Locate the cell with the specified text and output its [X, Y] center coordinate. 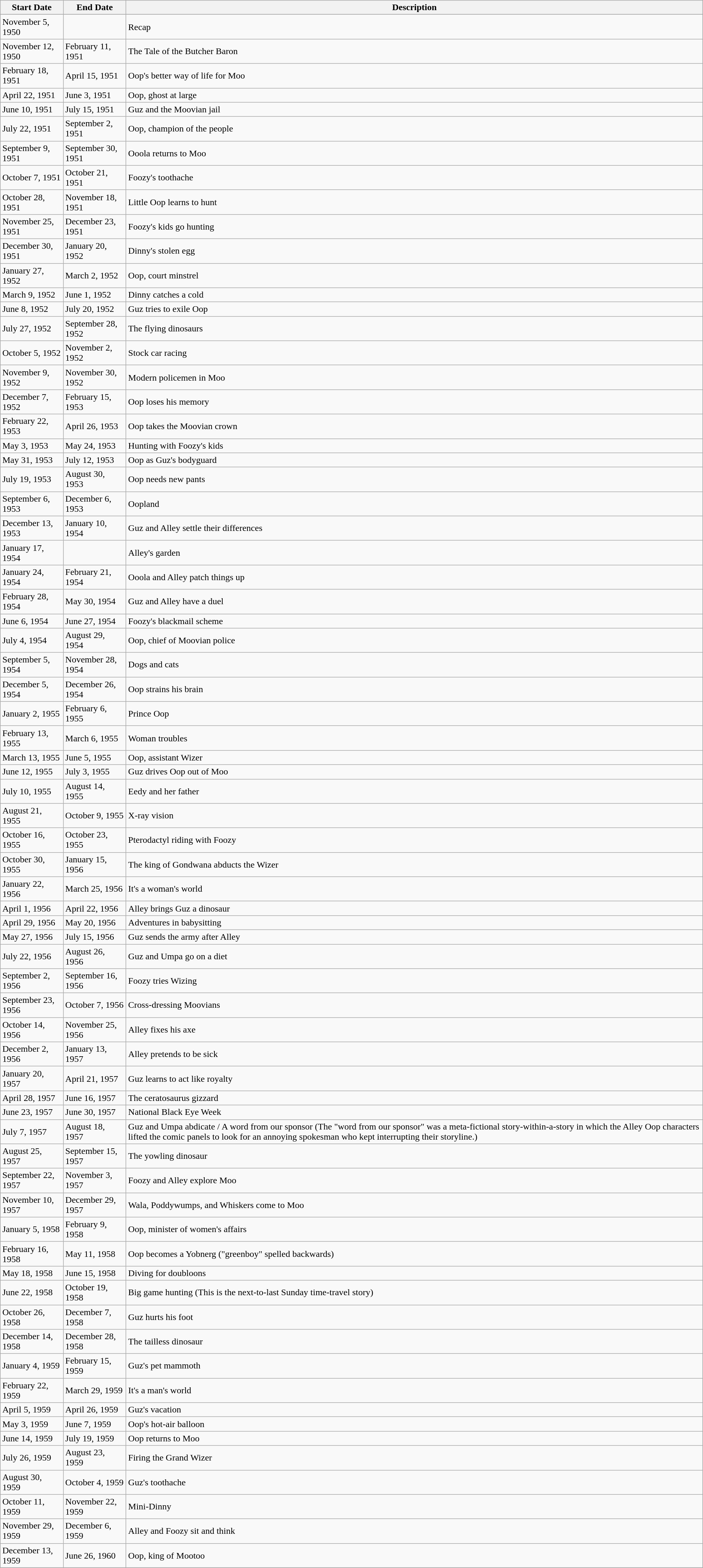
January 2, 1955 [32, 714]
Oopland [415, 504]
October 28, 1951 [32, 202]
The ceratosaurus gizzard [415, 1098]
May 30, 1954 [95, 601]
January 17, 1954 [32, 552]
Oop becomes a Yobnerg ("greenboy" spelled backwards) [415, 1253]
July 26, 1959 [32, 1458]
October 30, 1955 [32, 864]
February 6, 1955 [95, 714]
April 28, 1957 [32, 1098]
February 21, 1954 [95, 577]
Big game hunting (This is the next-to-last Sunday time-travel story) [415, 1293]
June 27, 1954 [95, 621]
July 10, 1955 [32, 791]
Dinny's stolen egg [415, 251]
December 6, 1959 [95, 1531]
August 25, 1957 [32, 1156]
May 3, 1959 [32, 1424]
September 28, 1952 [95, 328]
May 20, 1956 [95, 922]
November 10, 1957 [32, 1205]
July 27, 1952 [32, 328]
July 4, 1954 [32, 640]
October 26, 1958 [32, 1317]
June 10, 1951 [32, 109]
Alley's garden [415, 552]
May 24, 1953 [95, 446]
November 30, 1952 [95, 377]
The Tale of the Butcher Baron [415, 51]
May 18, 1958 [32, 1273]
Hunting with Foozy's kids [415, 446]
March 29, 1959 [95, 1390]
December 26, 1954 [95, 689]
July 15, 1951 [95, 109]
June 3, 1951 [95, 95]
July 3, 1955 [95, 772]
August 26, 1956 [95, 956]
July 19, 1953 [32, 479]
February 9, 1958 [95, 1229]
June 30, 1957 [95, 1112]
Foozy and Alley explore Moo [415, 1181]
April 22, 1956 [95, 908]
June 22, 1958 [32, 1293]
February 28, 1954 [32, 601]
Eedy and her father [415, 791]
National Black Eye Week [415, 1112]
October 5, 1952 [32, 353]
August 18, 1957 [95, 1132]
October 9, 1955 [95, 815]
June 16, 1957 [95, 1098]
November 18, 1951 [95, 202]
Oop takes the Moovian crown [415, 426]
January 22, 1956 [32, 889]
July 7, 1957 [32, 1132]
May 27, 1956 [32, 937]
Oop, ghost at large [415, 95]
April 26, 1959 [95, 1410]
March 25, 1956 [95, 889]
January 4, 1959 [32, 1366]
March 2, 1952 [95, 275]
September 16, 1956 [95, 981]
November 9, 1952 [32, 377]
Oop, minister of women's affairs [415, 1229]
July 22, 1956 [32, 956]
Guz sends the army after Alley [415, 937]
July 19, 1959 [95, 1438]
Oop, champion of the people [415, 129]
September 23, 1956 [32, 1006]
June 5, 1955 [95, 758]
November 25, 1956 [95, 1030]
Foozy's toothache [415, 177]
Guz and Umpa go on a diet [415, 956]
December 5, 1954 [32, 689]
January 27, 1952 [32, 275]
Alley fixes his axe [415, 1030]
The tailless dinosaur [415, 1341]
Oop needs new pants [415, 479]
Oop's hot-air balloon [415, 1424]
October 14, 1956 [32, 1030]
Prince Oop [415, 714]
November 3, 1957 [95, 1181]
February 18, 1951 [32, 76]
Guz's vacation [415, 1410]
Adventures in babysitting [415, 922]
February 22, 1953 [32, 426]
October 7, 1956 [95, 1006]
May 11, 1958 [95, 1253]
January 5, 1958 [32, 1229]
End Date [95, 8]
July 15, 1956 [95, 937]
Recap [415, 27]
December 13, 1959 [32, 1556]
March 6, 1955 [95, 738]
Stock car racing [415, 353]
Oop's better way of life for Moo [415, 76]
February 15, 1959 [95, 1366]
Dogs and cats [415, 665]
Oop, assistant Wizer [415, 758]
June 1, 1952 [95, 295]
February 22, 1959 [32, 1390]
May 3, 1953 [32, 446]
June 6, 1954 [32, 621]
June 23, 1957 [32, 1112]
May 31, 1953 [32, 460]
January 20, 1952 [95, 251]
September 22, 1957 [32, 1181]
Little Oop learns to hunt [415, 202]
September 6, 1953 [32, 504]
January 10, 1954 [95, 528]
November 22, 1959 [95, 1507]
It's a man's world [415, 1390]
October 4, 1959 [95, 1482]
June 12, 1955 [32, 772]
Foozy tries Wizing [415, 981]
September 2, 1956 [32, 981]
November 25, 1951 [32, 226]
Guz learns to act like royalty [415, 1078]
September 9, 1951 [32, 153]
August 23, 1959 [95, 1458]
Guz and Alley settle their differences [415, 528]
Guz hurts his foot [415, 1317]
June 15, 1958 [95, 1273]
February 15, 1953 [95, 402]
March 9, 1952 [32, 295]
September 30, 1951 [95, 153]
November 2, 1952 [95, 353]
April 29, 1956 [32, 922]
December 7, 1958 [95, 1317]
Woman troubles [415, 738]
Alley brings Guz a dinosaur [415, 908]
August 29, 1954 [95, 640]
Pterodactyl riding with Foozy [415, 840]
June 8, 1952 [32, 309]
August 14, 1955 [95, 791]
December 2, 1956 [32, 1054]
Wala, Poddywumps, and Whiskers come to Moo [415, 1205]
Start Date [32, 8]
December 13, 1953 [32, 528]
Guz's pet mammoth [415, 1366]
January 20, 1957 [32, 1078]
Ooola and Alley patch things up [415, 577]
September 2, 1951 [95, 129]
Modern policemen in Moo [415, 377]
June 26, 1960 [95, 1556]
Oop strains his brain [415, 689]
Guz and Alley have a duel [415, 601]
The flying dinosaurs [415, 328]
June 14, 1959 [32, 1438]
August 21, 1955 [32, 815]
April 15, 1951 [95, 76]
April 22, 1951 [32, 95]
October 21, 1951 [95, 177]
Foozy's kids go hunting [415, 226]
Cross-dressing Moovians [415, 1006]
January 24, 1954 [32, 577]
It's a woman's world [415, 889]
Guz drives Oop out of Moo [415, 772]
September 15, 1957 [95, 1156]
August 30, 1953 [95, 479]
November 28, 1954 [95, 665]
Firing the Grand Wizer [415, 1458]
November 12, 1950 [32, 51]
April 26, 1953 [95, 426]
Alley pretends to be sick [415, 1054]
June 7, 1959 [95, 1424]
January 15, 1956 [95, 864]
Oop, king of Mootoo [415, 1556]
October 19, 1958 [95, 1293]
August 30, 1959 [32, 1482]
October 23, 1955 [95, 840]
January 13, 1957 [95, 1054]
Guz's toothache [415, 1482]
Mini-Dinny [415, 1507]
October 7, 1951 [32, 177]
Oop loses his memory [415, 402]
Guz tries to exile Oop [415, 309]
November 29, 1959 [32, 1531]
Oop returns to Moo [415, 1438]
The king of Gondwana abducts the Wizer [415, 864]
Oop, court minstrel [415, 275]
April 5, 1959 [32, 1410]
Diving for doubloons [415, 1273]
Oop as Guz's bodyguard [415, 460]
The yowling dinosaur [415, 1156]
Description [415, 8]
November 5, 1950 [32, 27]
February 16, 1958 [32, 1253]
Ooola returns to Moo [415, 153]
Alley and Foozy sit and think [415, 1531]
December 6, 1953 [95, 504]
Guz and the Moovian jail [415, 109]
February 11, 1951 [95, 51]
April 1, 1956 [32, 908]
July 22, 1951 [32, 129]
December 30, 1951 [32, 251]
Dinny catches a cold [415, 295]
X-ray vision [415, 815]
Oop, chief of Moovian police [415, 640]
December 23, 1951 [95, 226]
July 20, 1952 [95, 309]
March 13, 1955 [32, 758]
Foozy's blackmail scheme [415, 621]
April 21, 1957 [95, 1078]
October 16, 1955 [32, 840]
February 13, 1955 [32, 738]
December 14, 1958 [32, 1341]
October 11, 1959 [32, 1507]
July 12, 1953 [95, 460]
December 7, 1952 [32, 402]
December 28, 1958 [95, 1341]
December 29, 1957 [95, 1205]
September 5, 1954 [32, 665]
